Pinpoint the cell where the given text exists, returning its [x, y] midpoint coordinate. 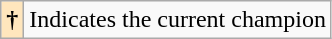
† [12, 20]
Indicates the current champion [178, 20]
